Provide the [X, Y] coordinate of the cell's center where the given text is located.  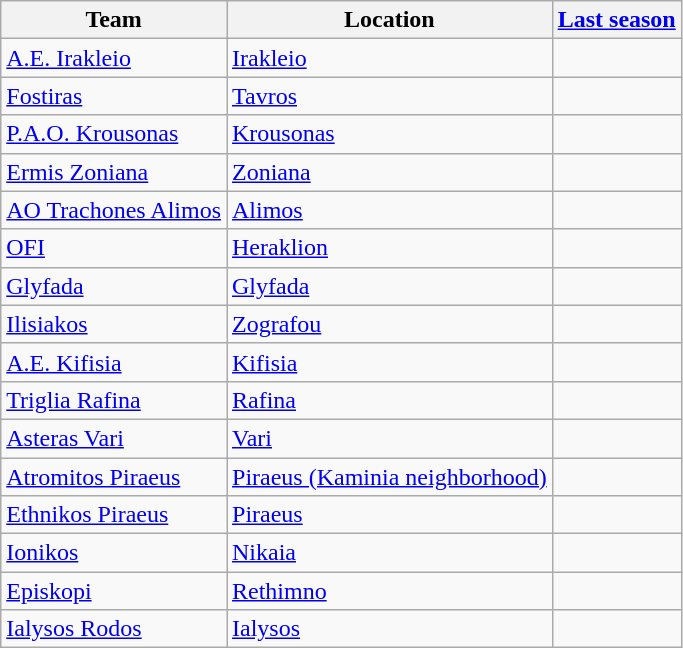
Episkopi [114, 591]
Team [114, 20]
Location [389, 20]
Krousonas [389, 134]
Piraeus [389, 515]
Piraeus (Kaminia neighborhood) [389, 477]
Kifisia [389, 362]
Rafina [389, 400]
Last season [616, 20]
Triglia Rafina [114, 400]
Rethimno [389, 591]
Tavros [389, 96]
Fostiras [114, 96]
Zografou [389, 324]
Asteras Vari [114, 438]
OFI [114, 248]
Heraklion [389, 248]
Ermis Zoniana [114, 172]
Atromitos Piraeus [114, 477]
Irakleio [389, 58]
Zoniana [389, 172]
Ialysos Rodos [114, 629]
Ilisiakos [114, 324]
A.E. Irakleio [114, 58]
Ionikos [114, 553]
Ethnikos Piraeus [114, 515]
AO Trachones Alimos [114, 210]
A.E. Kifisia [114, 362]
Alimos [389, 210]
Nikaia [389, 553]
P.A.O. Krousonas [114, 134]
Ialysos [389, 629]
Vari [389, 438]
